Find where the given text appears and provide that cell's center as [x, y] coordinate. 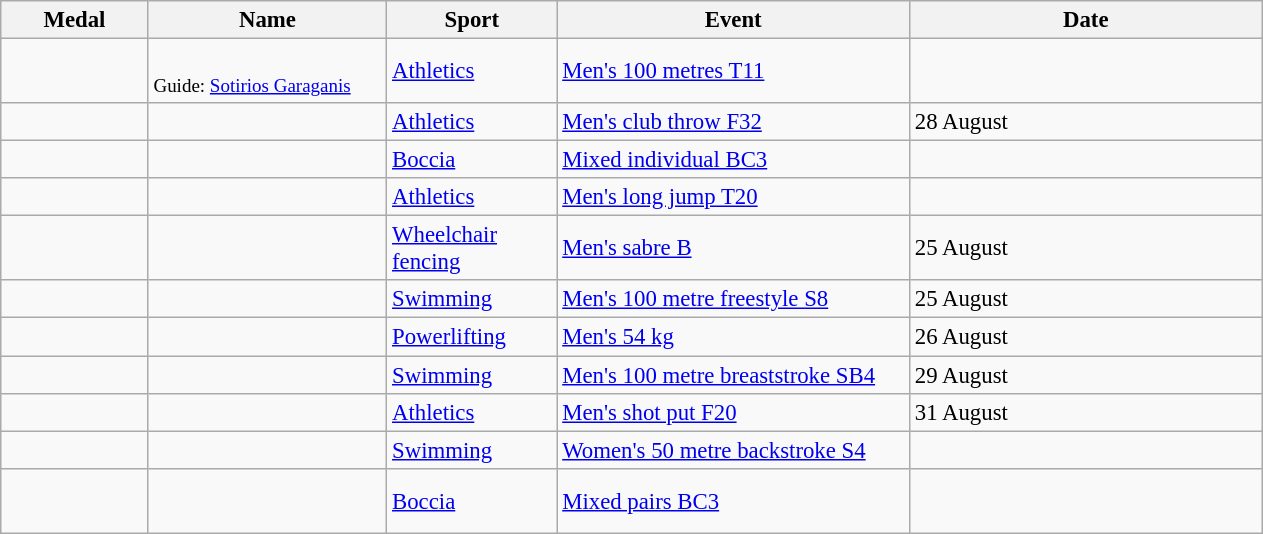
Medal [74, 20]
Event [734, 20]
Date [1086, 20]
26 August [1086, 337]
Men's club throw F32 [734, 122]
Women's 50 metre backstroke S4 [734, 450]
28 August [1086, 122]
Wheelchair fencing [472, 248]
Men's sabre B [734, 248]
Men's 100 metre freestyle S8 [734, 299]
Men's 54 kg [734, 337]
29 August [1086, 375]
Mixed pairs BC3 [734, 500]
Men's long jump T20 [734, 197]
Men's shot put F20 [734, 412]
Men's 100 metres T11 [734, 72]
Sport [472, 20]
31 August [1086, 412]
Mixed individual BC3 [734, 160]
Guide: Sotiriοs Garaganis [268, 72]
Name [268, 20]
Powerlifting [472, 337]
Men's 100 metre breaststroke SB4 [734, 375]
